Capture the cell that displays the provided text and extract its [X, Y] central coordinate. 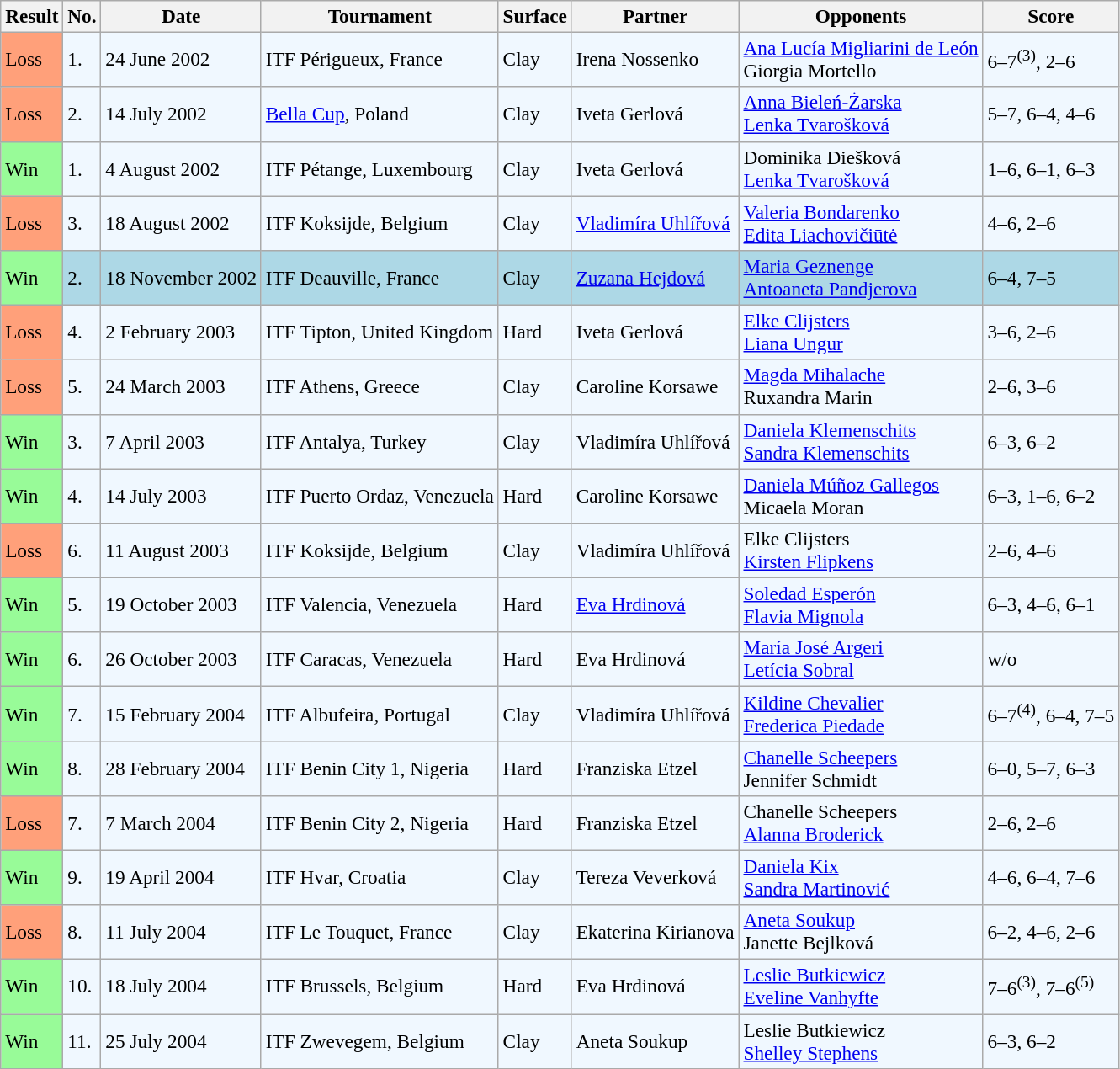
2–6, 2–6 [1050, 823]
15 February 2004 [181, 714]
Anna Bieleń-Żarska Lenka Tvarošková [861, 114]
ITF Valencia, Venezuela [380, 604]
No. [82, 16]
6–7(3), 2–6 [1050, 59]
Leslie Butkiewicz Eveline Vanhyfte [861, 987]
Aneta Soukup Janette Bejlková [861, 933]
9. [82, 877]
Tournament [380, 16]
Chanelle Scheepers Alanna Broderick [861, 823]
18 August 2002 [181, 222]
11 July 2004 [181, 933]
4–6, 2–6 [1050, 222]
ITF Pétange, Luxembourg [380, 168]
ITF Tipton, United Kingdom [380, 332]
Daniela Múñoz Gallegos Micaela Moran [861, 495]
Ekaterina Kirianova [655, 933]
Bella Cup, Poland [380, 114]
7 March 2004 [181, 823]
Chanelle Scheepers Jennifer Schmidt [861, 768]
5–7, 6–4, 4–6 [1050, 114]
Date [181, 16]
6–2, 4–6, 2–6 [1050, 933]
Surface [535, 16]
26 October 2003 [181, 660]
7 April 2003 [181, 441]
Kildine Chevalier Frederica Piedade [861, 714]
ITF Antalya, Turkey [380, 441]
19 April 2004 [181, 877]
ITF Athens, Greece [380, 387]
6–3, 1–6, 6–2 [1050, 495]
Maria Geznenge Antoaneta Pandjerova [861, 278]
7–6(3), 7–6(5) [1050, 987]
Leslie Butkiewicz Shelley Stephens [861, 1040]
1–6, 6–1, 6–3 [1050, 168]
Tereza Veverková [655, 877]
24 March 2003 [181, 387]
Result [32, 16]
Magda Mihalache Ruxandra Marin [861, 387]
6–0, 5–7, 6–3 [1050, 768]
Dominika Diešková Lenka Tvarošková [861, 168]
ITF Puerto Ordaz, Venezuela [380, 495]
ITF Benin City 2, Nigeria [380, 823]
6–4, 7–5 [1050, 278]
ITF Deauville, France [380, 278]
19 October 2003 [181, 604]
Elke Clijsters Liana Ungur [861, 332]
Elke Clijsters Kirsten Flipkens [861, 550]
11 August 2003 [181, 550]
Score [1050, 16]
3–6, 2–6 [1050, 332]
Daniela Klemenschits Sandra Klemenschits [861, 441]
Daniela Kix Sandra Martinović [861, 877]
6–3, 4–6, 6–1 [1050, 604]
6–7(4), 6–4, 7–5 [1050, 714]
4 August 2002 [181, 168]
Opponents [861, 16]
Zuzana Hejdová [655, 278]
11. [82, 1040]
2–6, 4–6 [1050, 550]
24 June 2002 [181, 59]
ITF Périgueux, France [380, 59]
2 February 2003 [181, 332]
ITF Albufeira, Portugal [380, 714]
2–6, 3–6 [1050, 387]
Partner [655, 16]
18 July 2004 [181, 987]
18 November 2002 [181, 278]
ITF Brussels, Belgium [380, 987]
Valeria Bondarenko Edita Liachovičiūtė [861, 222]
Soledad Esperón Flavia Mignola [861, 604]
14 July 2002 [181, 114]
4–6, 6–4, 7–6 [1050, 877]
Irena Nossenko [655, 59]
ITF Hvar, Croatia [380, 877]
ITF Benin City 1, Nigeria [380, 768]
28 February 2004 [181, 768]
María José Argeri Letícia Sobral [861, 660]
ITF Le Touquet, France [380, 933]
Aneta Soukup [655, 1040]
w/o [1050, 660]
10. [82, 987]
14 July 2003 [181, 495]
Ana Lucía Migliarini de León Giorgia Mortello [861, 59]
ITF Zwevegem, Belgium [380, 1040]
ITF Caracas, Venezuela [380, 660]
25 July 2004 [181, 1040]
